Provide the (X, Y) coordinate of the cell's center where the given text is located.  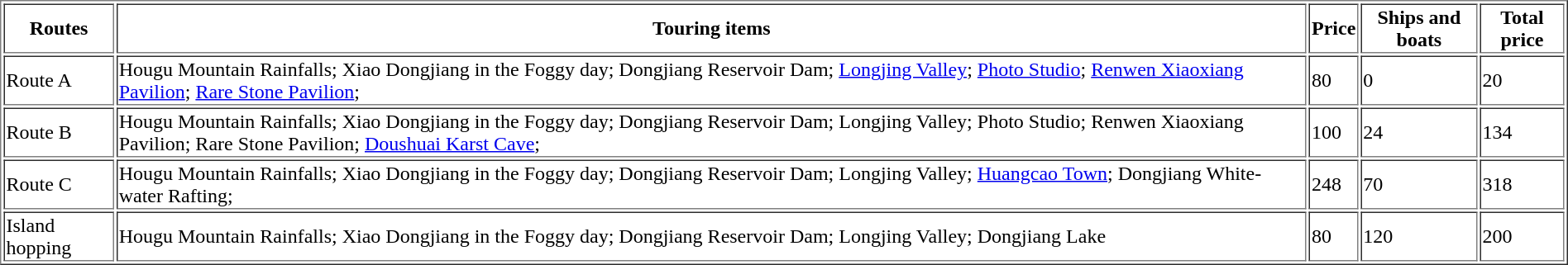
20 (1522, 81)
Total price (1522, 28)
Hougu Mountain Rainfalls; Xiao Dongjiang in the Foggy day; Dongjiang Reservoir Dam; Longjing Valley; Dongjiang Lake (711, 236)
Route A (58, 81)
Price (1333, 28)
Ships and boats (1419, 28)
0 (1419, 81)
318 (1522, 185)
70 (1419, 185)
24 (1419, 132)
Hougu Mountain Rainfalls; Xiao Dongjiang in the Foggy day; Dongjiang Reservoir Dam; Longjing Valley; Huangcao Town; Dongjiang White-water Rafting; (711, 185)
Island hopping (58, 236)
Routes (58, 28)
Route B (58, 132)
Touring items (711, 28)
200 (1522, 236)
100 (1333, 132)
248 (1333, 185)
Route C (58, 185)
120 (1419, 236)
134 (1522, 132)
